Provide the [x, y] coordinate of the cell's center where the given text is located.  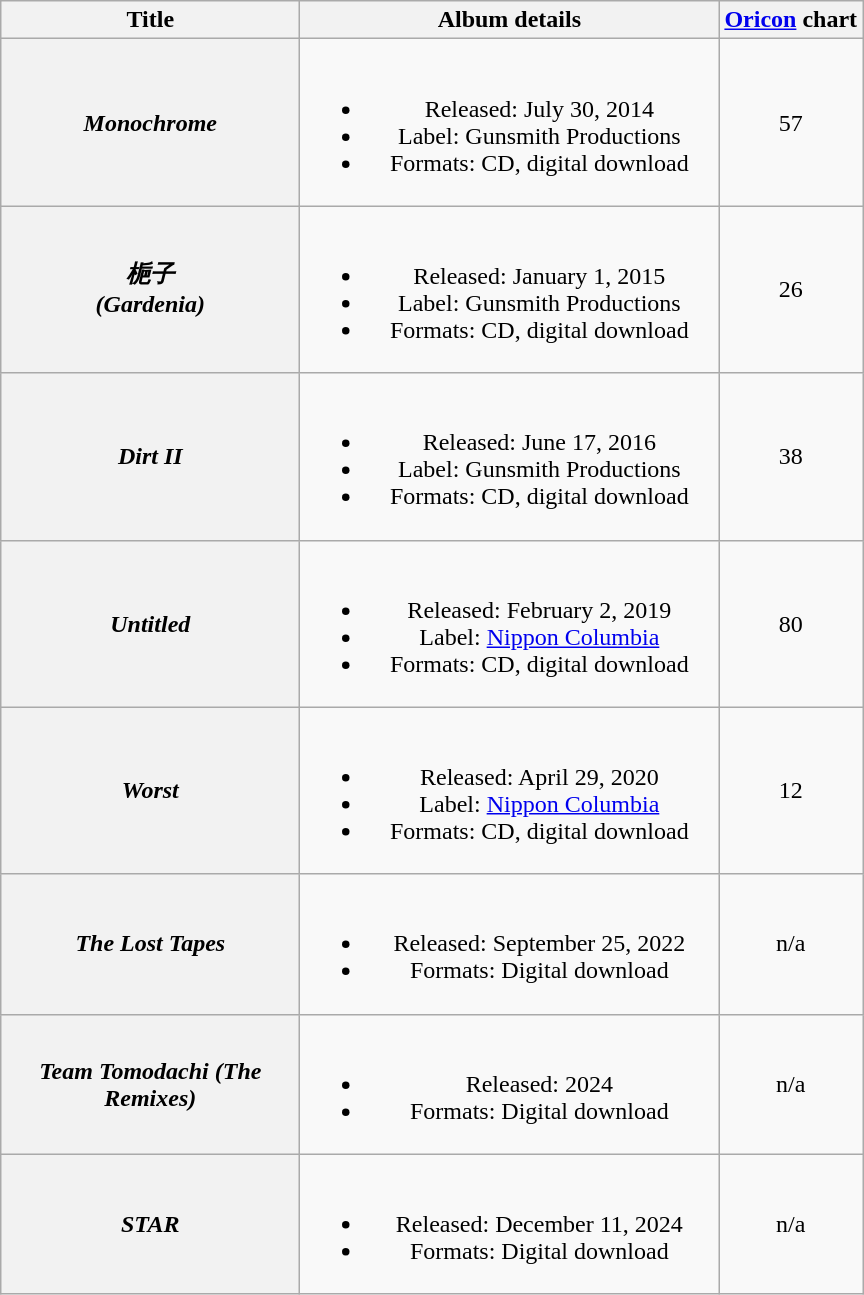
Released: January 1, 2015Label: Gunsmith ProductionsFormats: CD, digital download [510, 290]
Released: February 2, 2019Label: Nippon ColumbiaFormats: CD, digital download [510, 624]
Released: 2024Formats: Digital download [510, 1084]
Title [150, 20]
Dirt II [150, 456]
梔子 (Gardenia) [150, 290]
Monochrome [150, 122]
26 [791, 290]
38 [791, 456]
STAR [150, 1224]
Worst [150, 790]
Released: July 30, 2014Label: Gunsmith ProductionsFormats: CD, digital download [510, 122]
12 [791, 790]
57 [791, 122]
Released: September 25, 2022Formats: Digital download [510, 944]
Released: April 29, 2020Label: Nippon ColumbiaFormats: CD, digital download [510, 790]
The Lost Tapes [150, 944]
Oricon chart [791, 20]
80 [791, 624]
Team Tomodachi (The Remixes) [150, 1084]
Album details [510, 20]
Untitled [150, 624]
Released: December 11, 2024Formats: Digital download [510, 1224]
Released: June 17, 2016Label: Gunsmith ProductionsFormats: CD, digital download [510, 456]
